From the cell containing the given text, extract its center point as (X, Y) coordinate. 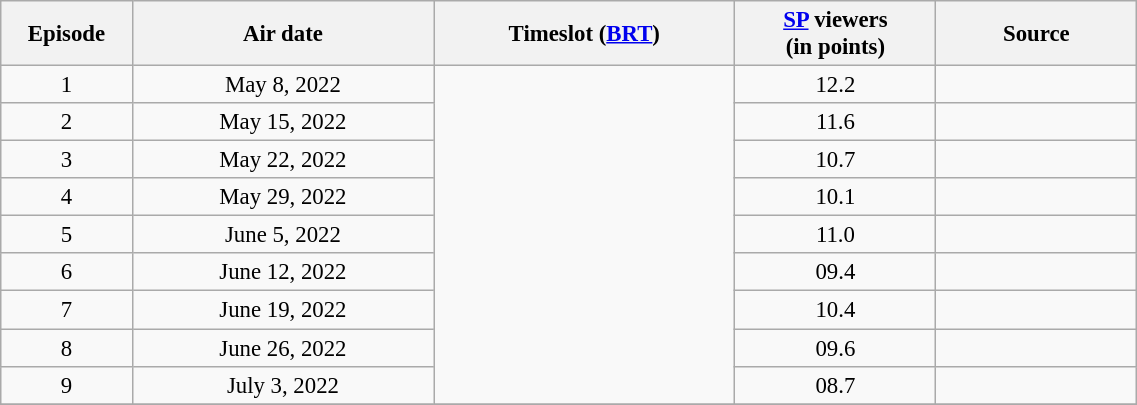
4 (66, 197)
6 (66, 273)
Timeslot (BRT) (584, 34)
June 19, 2022 (282, 310)
12.2 (836, 85)
7 (66, 310)
10.1 (836, 197)
June 5, 2022 (282, 235)
2 (66, 122)
Episode (66, 34)
09.4 (836, 273)
9 (66, 385)
10.4 (836, 310)
08.7 (836, 385)
Air date (282, 34)
May 8, 2022 (282, 85)
09.6 (836, 348)
May 22, 2022 (282, 160)
June 26, 2022 (282, 348)
Source (1036, 34)
10.7 (836, 160)
3 (66, 160)
May 29, 2022 (282, 197)
July 3, 2022 (282, 385)
5 (66, 235)
11.0 (836, 235)
8 (66, 348)
June 12, 2022 (282, 273)
11.6 (836, 122)
May 15, 2022 (282, 122)
SP viewers(in points) (836, 34)
1 (66, 85)
